Return the (x, y) coordinate for the center point of the cell that contains the specified text.  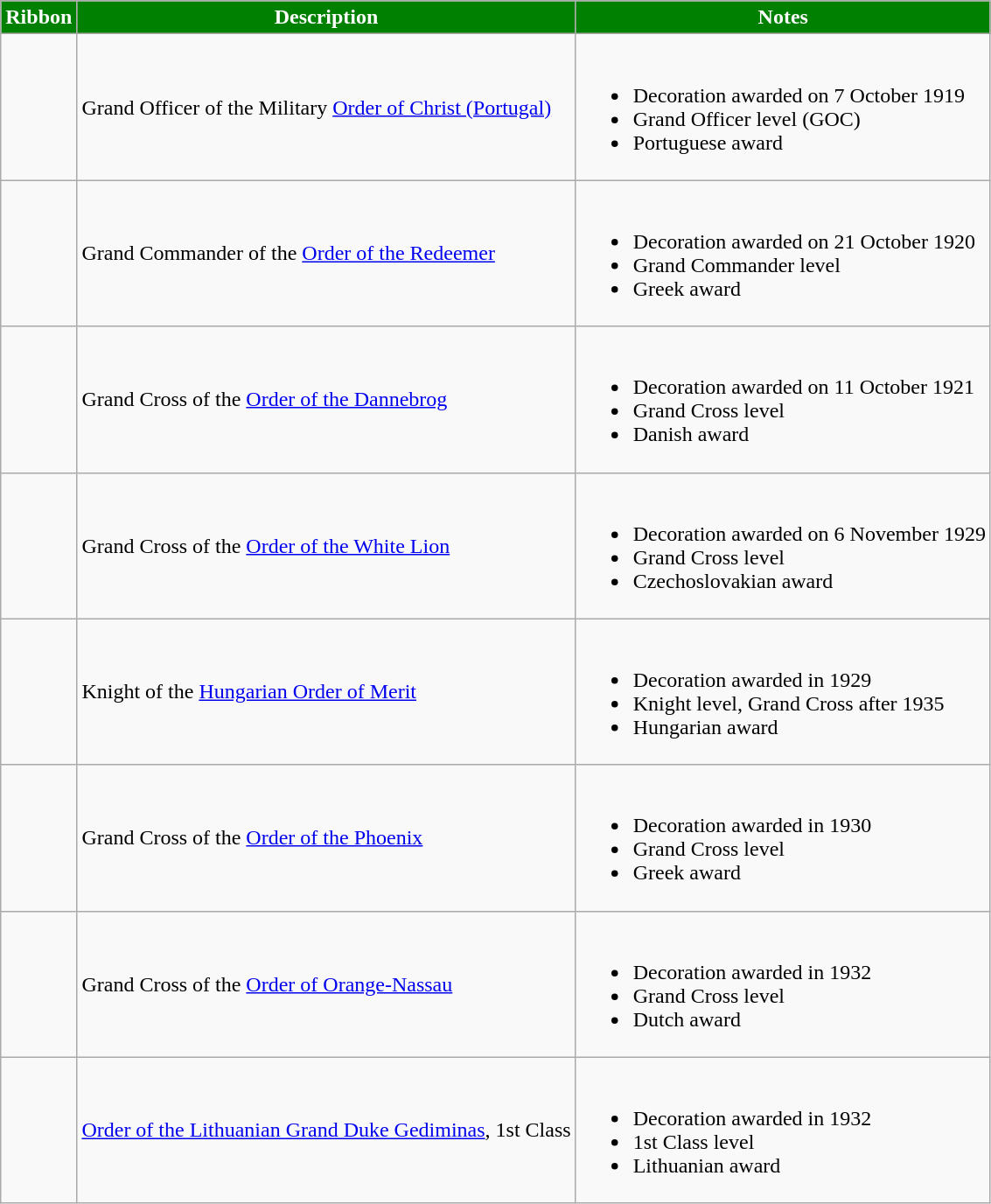
Grand Cross of the Order of the White Lion (326, 546)
Grand Cross of the Order of Orange-Nassau (326, 983)
Ribbon (38, 17)
Description (326, 17)
Decoration awarded in 1930Grand Cross level Greek award (783, 838)
Grand Cross of the Order of the Dannebrog (326, 399)
Order of the Lithuanian Grand Duke Gediminas, 1st Class (326, 1130)
Grand Commander of the Order of the Redeemer (326, 254)
Decoration awarded on 21 October 1920Grand Commander level Greek award (783, 254)
Decoration awarded on 7 October 1919Grand Officer level (GOC) Portuguese award (783, 107)
Notes (783, 17)
Decoration awarded in 19321st Class level Lithuanian award (783, 1130)
Decoration awarded on 11 October 1921Grand Cross level Danish award (783, 399)
Decoration awarded in 1929Knight level, Grand Cross after 1935 Hungarian award (783, 691)
Decoration awarded in 1932Grand Cross level Dutch award (783, 983)
Knight of the Hungarian Order of Merit (326, 691)
Decoration awarded on 6 November 1929Grand Cross level Czechoslovakian award (783, 546)
Grand Officer of the Military Order of Christ (Portugal) (326, 107)
Grand Cross of the Order of the Phoenix (326, 838)
